Output the [X, Y] coordinate of the center of the cell containing the given text.  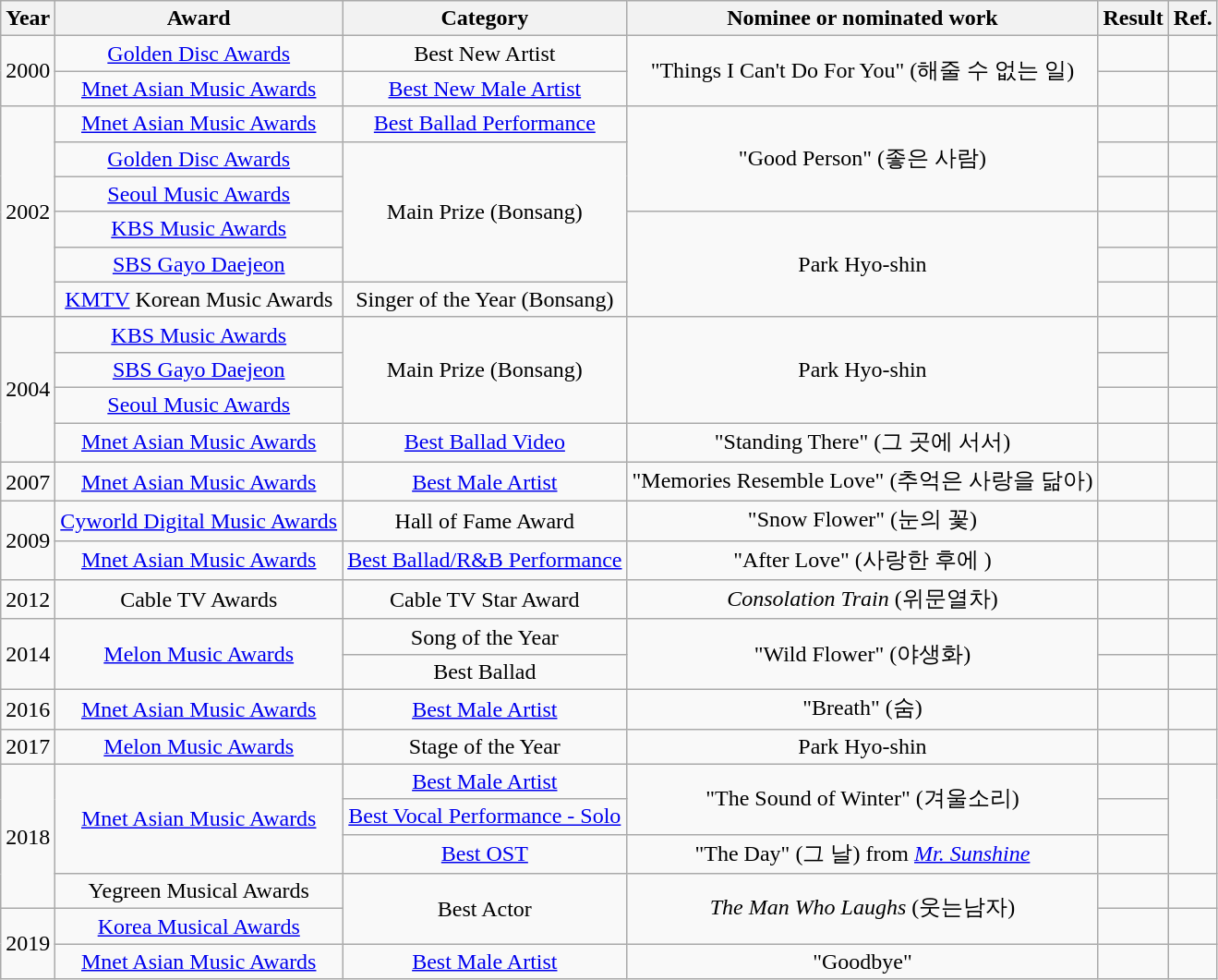
Best New Artist [485, 54]
Korea Musical Awards [199, 926]
Best New Male Artist [485, 89]
Best Actor [485, 909]
2000 [28, 71]
Stage of the Year [485, 746]
"Breath" (숨) [862, 709]
Hall of Fame Award [485, 521]
"Memories Resemble Love" (추억은 사랑을 닮아) [862, 482]
Best Ballad Video [485, 443]
2016 [28, 709]
2009 [28, 541]
Year [28, 18]
"Snow Flower" (눈의 꽃) [862, 521]
2004 [28, 390]
"The Day" (그 날) from Mr. Sunshine [862, 853]
2018 [28, 837]
"After Love" (사랑한 후에 ) [862, 560]
"Good Person" (좋은 사람) [862, 159]
"Wild Flower" (야생화) [862, 654]
Ref. [1193, 18]
Nominee or nominated work [862, 18]
Best OST [485, 853]
Best Ballad/R&B Performance [485, 560]
2019 [28, 944]
Best Ballad Performance [485, 124]
Song of the Year [485, 636]
Singer of the Year (Bonsang) [485, 299]
Category [485, 18]
2007 [28, 482]
2012 [28, 600]
"Goodbye" [862, 962]
"Standing There" (그 곳에 서서) [862, 443]
"The Sound of Winter" (겨울소리) [862, 799]
The Man Who Laughs (웃는남자) [862, 909]
Best Vocal Performance - Solo [485, 817]
2014 [28, 654]
Consolation Train (위문열차) [862, 600]
Yegreen Musical Awards [199, 891]
"Things I Can't Do For You" (해줄 수 없는 일) [862, 71]
Cable TV Awards [199, 600]
Award [199, 18]
Cable TV Star Award [485, 600]
Cyworld Digital Music Awards [199, 521]
2002 [28, 212]
Best Ballad [485, 671]
KMTV Korean Music Awards [199, 299]
2017 [28, 746]
Result [1133, 18]
